Extract the (X, Y) coordinate from the center of the cell holding the provided text.  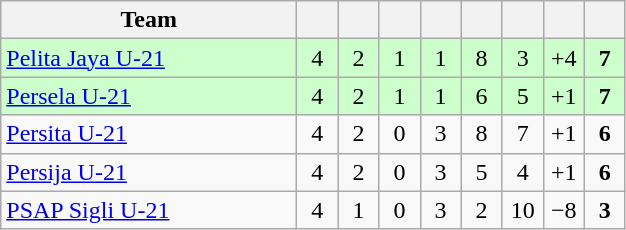
10 (522, 210)
Persita U-21 (149, 134)
PSAP Sigli U-21 (149, 210)
Team (149, 20)
Pelita Jaya U-21 (149, 58)
Persija U-21 (149, 172)
−8 (564, 210)
Persela U-21 (149, 96)
+4 (564, 58)
